Determine the [x, y] coordinate at the center of the cell enclosing the given text.  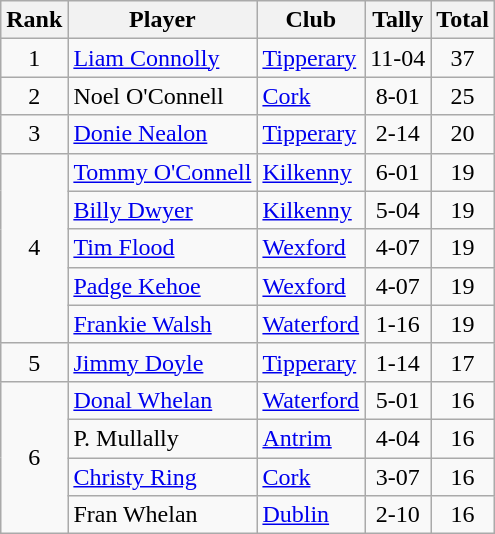
25 [463, 96]
Tommy O'Connell [162, 172]
3 [34, 134]
Liam Connolly [162, 58]
Antrim [311, 438]
Club [311, 20]
Christy Ring [162, 477]
20 [463, 134]
Donie Nealon [162, 134]
Fran Whelan [162, 515]
Tim Flood [162, 248]
4-04 [398, 438]
5-04 [398, 210]
1-16 [398, 324]
Player [162, 20]
2 [34, 96]
Padge Kehoe [162, 286]
Billy Dwyer [162, 210]
1 [34, 58]
Frankie Walsh [162, 324]
Noel O'Connell [162, 96]
Tally [398, 20]
11-04 [398, 58]
Total [463, 20]
3-07 [398, 477]
Donal Whelan [162, 400]
4 [34, 248]
5 [34, 362]
6-01 [398, 172]
Jimmy Doyle [162, 362]
5-01 [398, 400]
Rank [34, 20]
8-01 [398, 96]
Dublin [311, 515]
17 [463, 362]
1-14 [398, 362]
P. Mullally [162, 438]
6 [34, 457]
2-14 [398, 134]
2-10 [398, 515]
37 [463, 58]
